Pinpoint the cell where the given text exists, returning its (X, Y) midpoint coordinate. 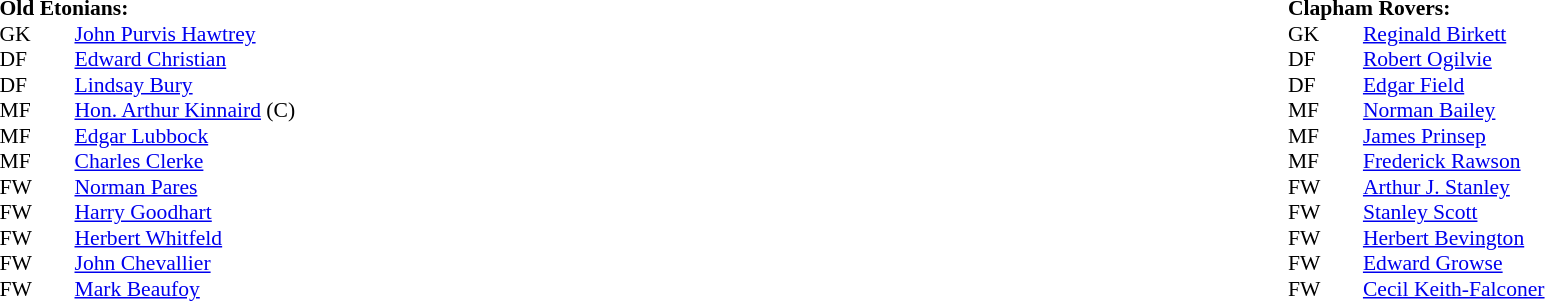
Hon. Arthur Kinnaird (C) (184, 111)
Edgar Lubbock (184, 136)
Herbert Bevington (1454, 238)
Norman Pares (184, 187)
John Chevallier (184, 263)
John Purvis Hawtrey (184, 34)
Edward Growse (1454, 263)
Norman Bailey (1454, 111)
Lindsay Bury (184, 85)
Herbert Whitfeld (184, 238)
Harry Goodhart (184, 213)
Robert Ogilvie (1454, 59)
Edward Christian (184, 59)
Reginald Birkett (1454, 34)
Stanley Scott (1454, 213)
Arthur J. Stanley (1454, 187)
Charles Clerke (184, 161)
James Prinsep (1454, 136)
Frederick Rawson (1454, 161)
Edgar Field (1454, 85)
